Extract the (X, Y) coordinate from the center of the cell holding the provided text.  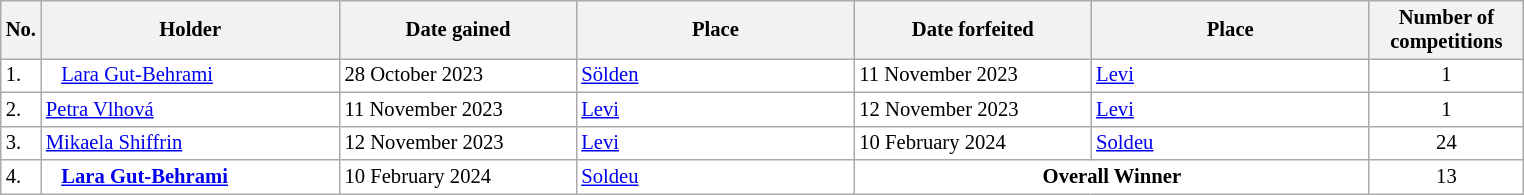
1. (21, 75)
4. (21, 177)
13 (1446, 177)
Date forfeited (972, 29)
Sölden (715, 75)
Holder (190, 29)
Mikaela Shiffrin (190, 143)
Petra Vlhová (190, 109)
Overall Winner (1112, 177)
No. (21, 29)
24 (1446, 143)
2. (21, 109)
Date gained (458, 29)
3. (21, 143)
28 October 2023 (458, 75)
Number of competitions (1446, 29)
